Find where the given text appears and provide that cell's center as (x, y) coordinate. 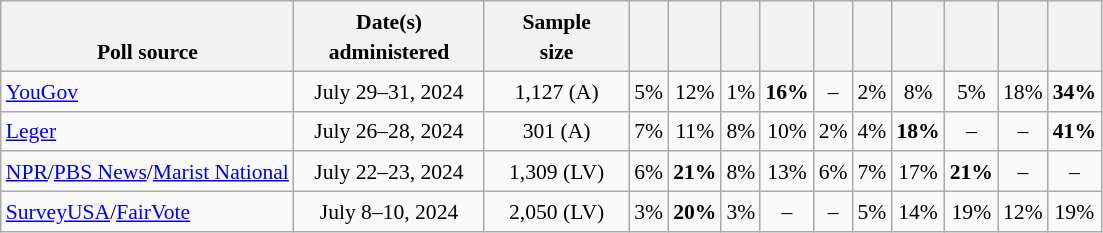
SurveyUSA/FairVote (148, 212)
Leger (148, 131)
11% (694, 131)
July 8–10, 2024 (389, 212)
July 22–23, 2024 (389, 172)
301 (A) (556, 131)
13% (786, 172)
14% (918, 212)
41% (1074, 131)
Date(s)administered (389, 36)
16% (786, 91)
YouGov (148, 91)
Samplesize (556, 36)
July 26–28, 2024 (389, 131)
20% (694, 212)
July 29–31, 2024 (389, 91)
1% (740, 91)
10% (786, 131)
34% (1074, 91)
1,309 (LV) (556, 172)
Poll source (148, 36)
1,127 (A) (556, 91)
NPR/PBS News/Marist National (148, 172)
2,050 (LV) (556, 212)
4% (872, 131)
17% (918, 172)
